Detect which cell encompasses the target text, then output its (X, Y) center coordinate. 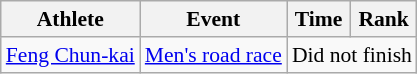
Men's road race (214, 55)
Athlete (70, 19)
Event (214, 19)
Time (318, 19)
Did not finish (352, 55)
Feng Chun-kai (70, 55)
Rank (384, 19)
